Scan for the cell matching the given text and deliver its [x, y] coordinate at center. 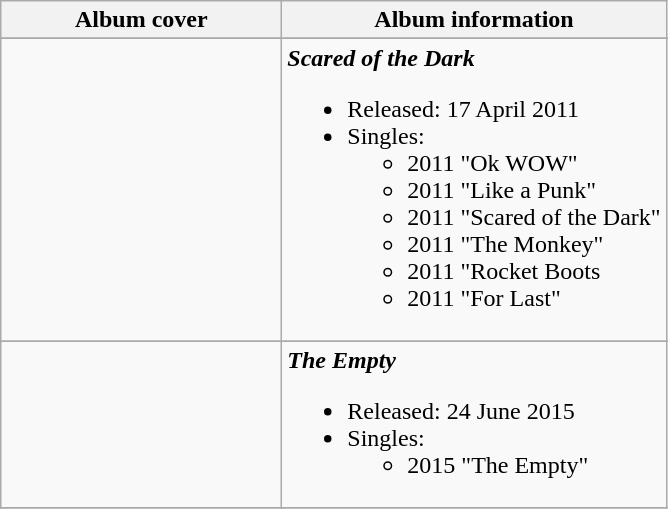
The EmptyReleased: 24 June 2015Singles:2015 "The Empty" [474, 424]
Album information [474, 20]
Album cover [142, 20]
